Extract the [x, y] coordinate from the center of the cell holding the provided text.  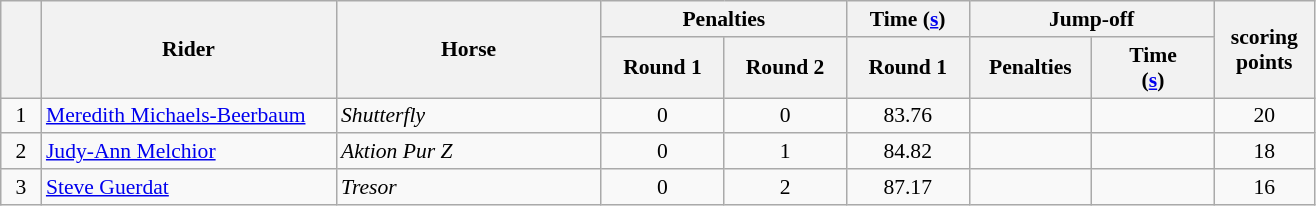
Time(s) [1154, 68]
Round 2 [786, 68]
Shutterfly [468, 116]
84.82 [908, 152]
18 [1264, 152]
Steve Guerdat [188, 187]
Rider [188, 50]
Horse [468, 50]
Time (s) [908, 19]
Aktion Pur Z [468, 152]
Meredith Michaels-Beerbaum [188, 116]
Tresor [468, 187]
87.17 [908, 187]
20 [1264, 116]
Jump-off [1092, 19]
16 [1264, 187]
scoringpoints [1264, 50]
83.76 [908, 116]
3 [21, 187]
Judy-Ann Melchior [188, 152]
